Return the [X, Y] coordinate for the center point of the cell that contains the specified text.  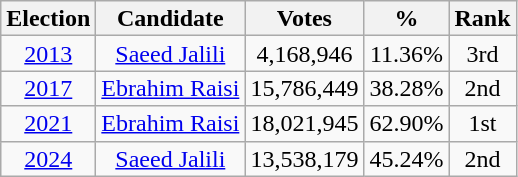
1st [482, 124]
Rank [482, 18]
38.28% [406, 88]
18,021,945 [304, 124]
4,168,946 [304, 54]
Election [48, 18]
Candidate [170, 18]
2017 [48, 88]
11.36% [406, 54]
15,786,449 [304, 88]
3rd [482, 54]
2013 [48, 54]
2024 [48, 158]
% [406, 18]
62.90% [406, 124]
2021 [48, 124]
45.24% [406, 158]
Votes [304, 18]
13,538,179 [304, 158]
